Scan for the cell matching the given text and deliver its (X, Y) coordinate at center. 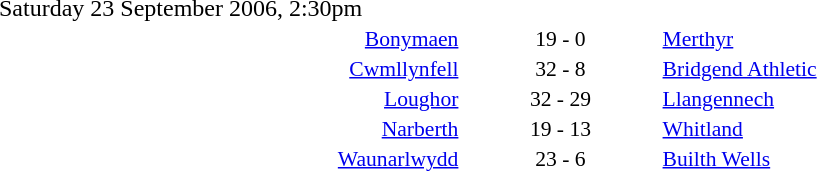
19 - 0 (560, 38)
32 - 8 (560, 68)
32 - 29 (560, 98)
19 - 13 (560, 128)
